Search for the cell housing the specified text and yield its (X, Y) center coordinate. 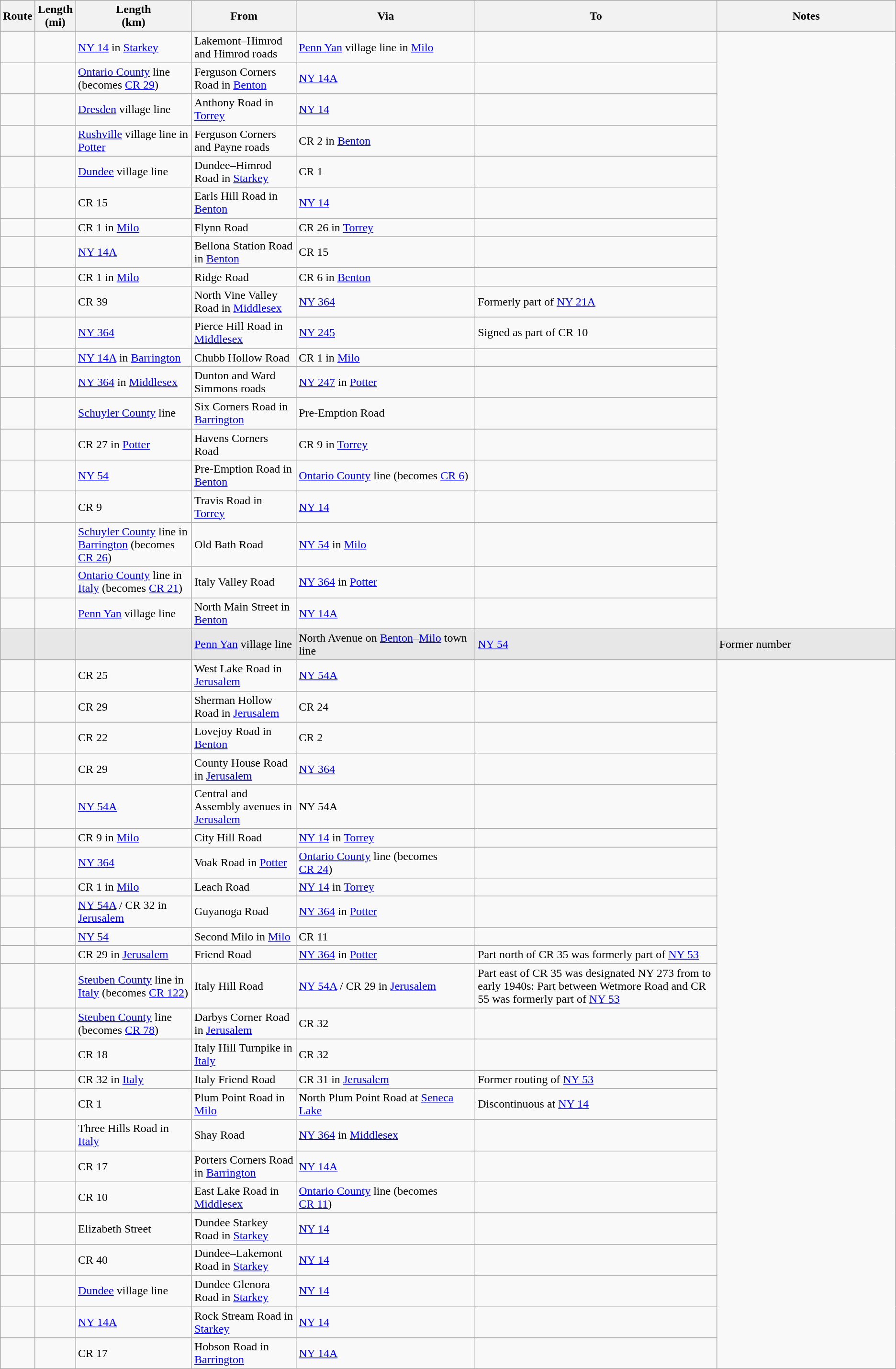
Lakemont–Himrod and Himrod roads (244, 47)
Steuben County line (becomes CR 78) (134, 1024)
City Hill Road (244, 837)
CR 31 in Jerusalem (386, 1079)
North Plum Point Road at Seneca Lake (386, 1104)
Leach Road (244, 887)
CR 11 (386, 937)
CR 10 (134, 1197)
Shay Road (244, 1135)
North Main Street in Benton (244, 613)
Pre-Emption Road in Benton (244, 476)
Schuyler County line in Barrington (becomes CR 26) (134, 544)
Penn Yan village line in Milo (386, 47)
CR 39 (134, 302)
Central and Assembly avenues in Jerusalem (244, 806)
CR 24 (386, 707)
NY 54A / CR 29 in Jerusalem (386, 986)
Rushville village line in Potter (134, 141)
Dundee–Himrod Road in Starkey (244, 171)
CR 9 in Torrey (386, 444)
NY 245 (386, 332)
Notes (806, 16)
Rock Stream Road in Starkey (244, 1322)
Ontario County line (becomes CR 6) (386, 476)
CR 18 (134, 1054)
Ridge Road (244, 277)
CR 6 in Benton (386, 277)
Dunton and Ward Simmons roads (244, 382)
Bellona Station Road in Benton (244, 252)
Ontario County line (becomes CR 11) (386, 1197)
East Lake Road in Middlesex (244, 1197)
Flynn Road (244, 227)
NY 14A in Barrington (134, 358)
Former number (806, 645)
North Vine Valley Road in Middlesex (244, 302)
CR 2 (386, 737)
NY 14 in Starkey (134, 47)
Discontinuous at NY 14 (596, 1104)
Length(km) (134, 16)
CR 2 in Benton (386, 141)
CR 9 (134, 507)
Schuyler County line (134, 414)
North Avenue on Benton–Milo town line (386, 645)
Pierce Hill Road in Middlesex (244, 332)
Old Bath Road (244, 544)
NY 54 in Milo (386, 544)
Dundee Starkey Road in Starkey (244, 1229)
Plum Point Road in Milo (244, 1104)
NY 247 in Potter (386, 382)
From (244, 16)
Ferguson Corners and Payne roads (244, 141)
Pre-Emption Road (386, 414)
To (596, 16)
County House Road in Jerusalem (244, 769)
CR 26 in Torrey (386, 227)
Lovejoy Road in Benton (244, 737)
Travis Road in Torrey (244, 507)
Dresden village line (134, 109)
Voak Road in Potter (244, 862)
Dundee–Lakemont Road in Starkey (244, 1259)
Dundee Glenora Road in Starkey (244, 1291)
Earls Hill Road in Benton (244, 203)
Porters Corners Road in Barrington (244, 1166)
Ontario County line (becomes CR 24) (386, 862)
Guyanoga Road (244, 912)
Part north of CR 35 was formerly part of NY 53 (596, 955)
CR 25 (134, 675)
Ontario County line in Italy (becomes CR 21) (134, 582)
Friend Road (244, 955)
CR 40 (134, 1259)
Italy Hill Road (244, 986)
Via (386, 16)
Length(mi) (55, 16)
Hobson Road in Barrington (244, 1353)
Chubb Hollow Road (244, 358)
CR 9 in Milo (134, 837)
Six Corners Road in Barrington (244, 414)
CR 27 in Potter (134, 444)
Part east of CR 35 was designated NY 273 from to early 1940s: Part between Wetmore Road and CR 55 was formerly part of NY 53 (596, 986)
Former routing of NY 53 (596, 1079)
Ferguson Corners Road in Benton (244, 79)
Anthony Road in Torrey (244, 109)
CR 22 (134, 737)
Second Milo in Milo (244, 937)
Italy Hill Turnpike in Italy (244, 1054)
Ontario County line (becomes CR 29) (134, 79)
Elizabeth Street (134, 1229)
NY 54A / CR 32 in Jerusalem (134, 912)
Darbys Corner Road in Jerusalem (244, 1024)
Route (18, 16)
Formerly part of NY 21A (596, 302)
Sherman Hollow Road in Jerusalem (244, 707)
CR 29 in Jerusalem (134, 955)
Three Hills Road in Italy (134, 1135)
West Lake Road in Jerusalem (244, 675)
Italy Valley Road (244, 582)
CR 32 in Italy (134, 1079)
Havens Corners Road (244, 444)
Italy Friend Road (244, 1079)
Steuben County line in Italy (becomes CR 122) (134, 986)
Signed as part of CR 10 (596, 332)
